Locate the cell with the specified text and output its (X, Y) center coordinate. 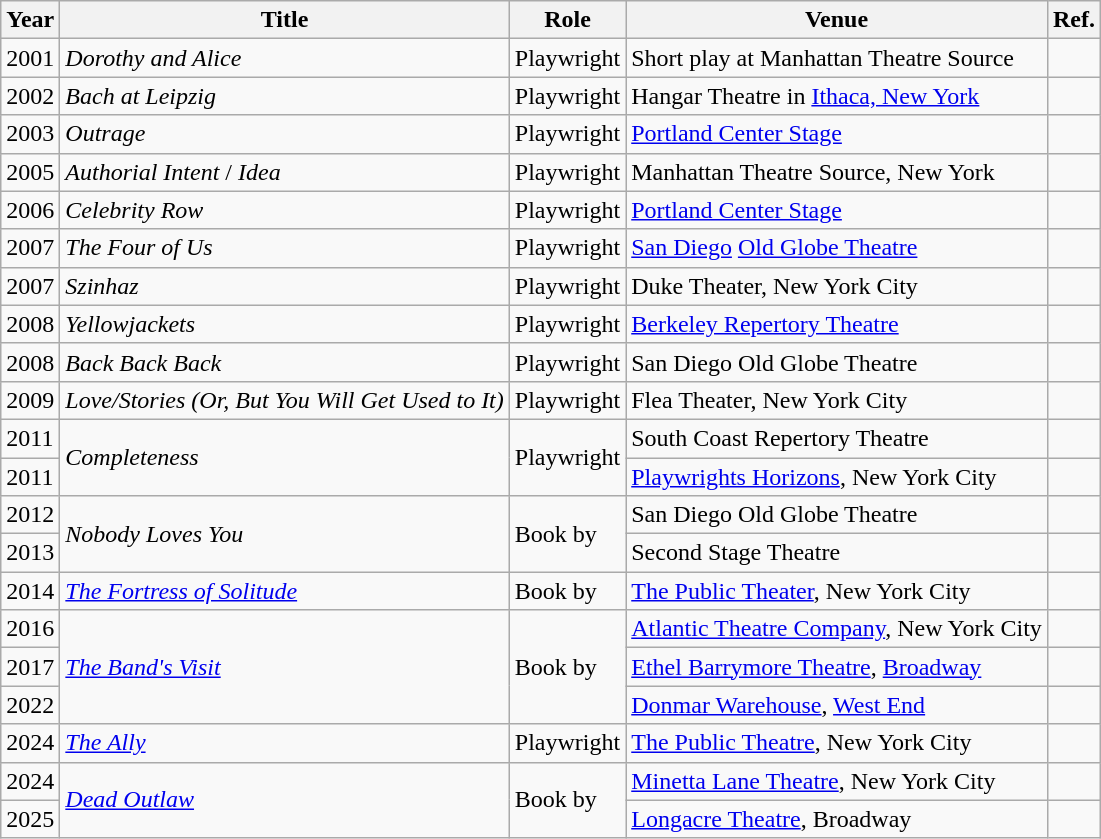
Hangar Theatre in Ithaca, New York (837, 96)
2002 (30, 96)
The Band's Visit (285, 667)
Dorothy and Alice (285, 58)
Playwrights Horizons, New York City (837, 477)
Second Stage Theatre (837, 553)
Role (567, 20)
The Public Theater, New York City (837, 591)
Year (30, 20)
2001 (30, 58)
Completeness (285, 457)
2022 (30, 705)
Donmar Warehouse, West End (837, 705)
Minetta Lane Theatre, New York City (837, 781)
2005 (30, 172)
The Ally (285, 743)
Atlantic Theatre Company, New York City (837, 629)
Venue (837, 20)
2017 (30, 667)
Love/Stories (Or, But You Will Get Used to It) (285, 400)
Duke Theater, New York City (837, 286)
Bach at Leipzig (285, 96)
2006 (30, 210)
Authorial Intent / Idea (285, 172)
Manhattan Theatre Source, New York (837, 172)
Longacre Theatre, Broadway (837, 819)
Szinhaz (285, 286)
2025 (30, 819)
Berkeley Repertory Theatre (837, 324)
Nobody Loves You (285, 534)
The Public Theatre, New York City (837, 743)
Celebrity Row (285, 210)
The Four of Us (285, 248)
Dead Outlaw (285, 800)
2012 (30, 515)
2014 (30, 591)
Flea Theater, New York City (837, 400)
Ref. (1074, 20)
Yellowjackets (285, 324)
2016 (30, 629)
2009 (30, 400)
South Coast Repertory Theatre (837, 438)
The Fortress of Solitude (285, 591)
Short play at Manhattan Theatre Source (837, 58)
Ethel Barrymore Theatre, Broadway (837, 667)
Back Back Back (285, 362)
Title (285, 20)
2013 (30, 553)
Outrage (285, 134)
2003 (30, 134)
